Output the (x, y) coordinate of the center of the cell containing the given text.  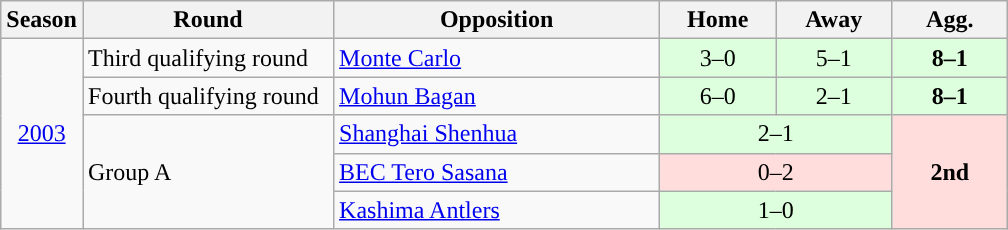
Kashima Antlers (497, 210)
Third qualifying round (208, 58)
5–1 (834, 58)
Away (834, 20)
0–2 (776, 172)
Monte Carlo (497, 58)
Home (718, 20)
1–0 (776, 210)
Agg. (950, 20)
Shanghai Shenhua (497, 134)
Fourth qualifying round (208, 96)
2nd (950, 172)
BEC Tero Sasana (497, 172)
Season (42, 20)
Group A (208, 172)
Mohun Bagan (497, 96)
2003 (42, 134)
3–0 (718, 58)
6–0 (718, 96)
Round (208, 20)
Opposition (497, 20)
